Extract the [x, y] coordinate from the center of the cell holding the provided text.  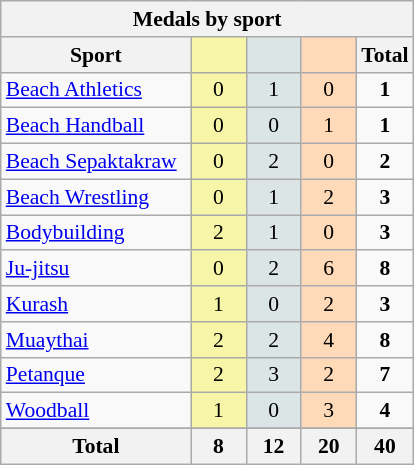
Beach Athletics [96, 90]
7 [384, 375]
Beach Sepaktakraw [96, 162]
40 [384, 447]
Woodball [96, 411]
Sport [96, 55]
Bodybuilding [96, 233]
Muaythai [96, 340]
Beach Wrestling [96, 197]
6 [328, 269]
Kurash [96, 304]
Medals by sport [208, 19]
20 [328, 447]
Ju-jitsu [96, 269]
Petanque [96, 375]
12 [274, 447]
Beach Handball [96, 126]
